Locate the cell with the specified text and output its [x, y] center coordinate. 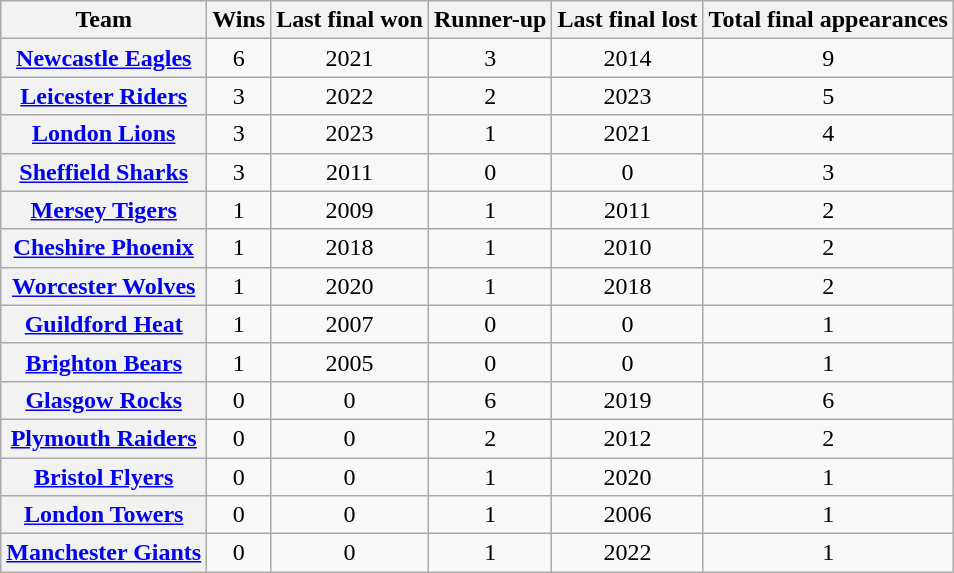
Brighton Bears [104, 362]
2012 [628, 438]
London Lions [104, 134]
9 [828, 58]
Last final lost [628, 20]
Team [104, 20]
4 [828, 134]
Wins [239, 20]
Total final appearances [828, 20]
2009 [350, 210]
Guildford Heat [104, 324]
Leicester Riders [104, 96]
Cheshire Phoenix [104, 248]
2005 [350, 362]
London Towers [104, 515]
Sheffield Sharks [104, 172]
2019 [628, 400]
Runner-up [490, 20]
Mersey Tigers [104, 210]
2007 [350, 324]
Manchester Giants [104, 553]
Plymouth Raiders [104, 438]
Glasgow Rocks [104, 400]
2010 [628, 248]
Worcester Wolves [104, 286]
2014 [628, 58]
5 [828, 96]
Last final won [350, 20]
Newcastle Eagles [104, 58]
2006 [628, 515]
Bristol Flyers [104, 477]
